Search for the cell housing the specified text and yield its [x, y] center coordinate. 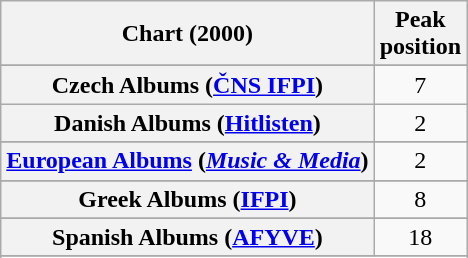
Chart (2000) [188, 34]
18 [420, 237]
Czech Albums (ČNS IFPI) [188, 85]
Danish Albums (Hitlisten) [188, 123]
7 [420, 85]
Spanish Albums (AFYVE) [188, 237]
8 [420, 199]
Greek Albums (IFPI) [188, 199]
European Albums (Music & Media) [188, 161]
Peakposition [420, 34]
